Determine the [X, Y] coordinate at the center of the cell enclosing the given text.  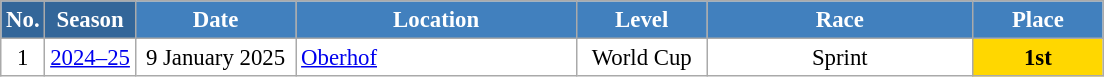
Location [436, 20]
Sprint [840, 58]
1st [1038, 58]
2024–25 [90, 58]
Place [1038, 20]
World Cup [642, 58]
Level [642, 20]
Oberhof [436, 58]
9 January 2025 [216, 58]
Season [90, 20]
1 [23, 58]
No. [23, 20]
Race [840, 20]
Date [216, 20]
